Scan for the cell matching the given text and deliver its [x, y] coordinate at center. 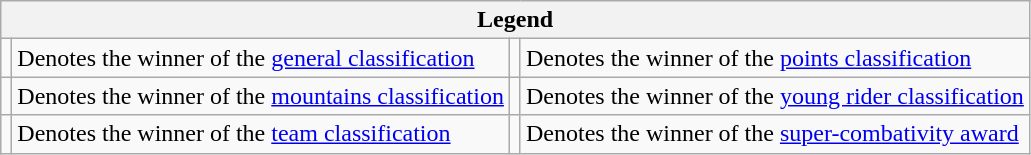
Denotes the winner of the points classification [774, 58]
Denotes the winner of the general classification [261, 58]
Denotes the winner of the mountains classification [261, 96]
Denotes the winner of the super-combativity award [774, 134]
Denotes the winner of the young rider classification [774, 96]
Denotes the winner of the team classification [261, 134]
Legend [516, 20]
